Output the (X, Y) coordinate of the center of the cell containing the given text.  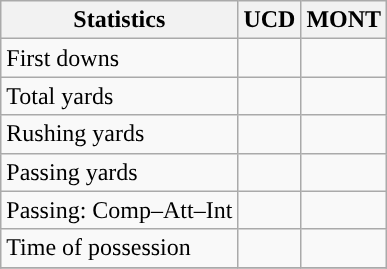
Rushing yards (120, 134)
MONT (344, 20)
Statistics (120, 20)
Passing yards (120, 172)
Time of possession (120, 248)
Passing: Comp–Att–Int (120, 210)
UCD (270, 20)
First downs (120, 58)
Total yards (120, 96)
